Output the (x, y) coordinate of the center of the cell containing the given text.  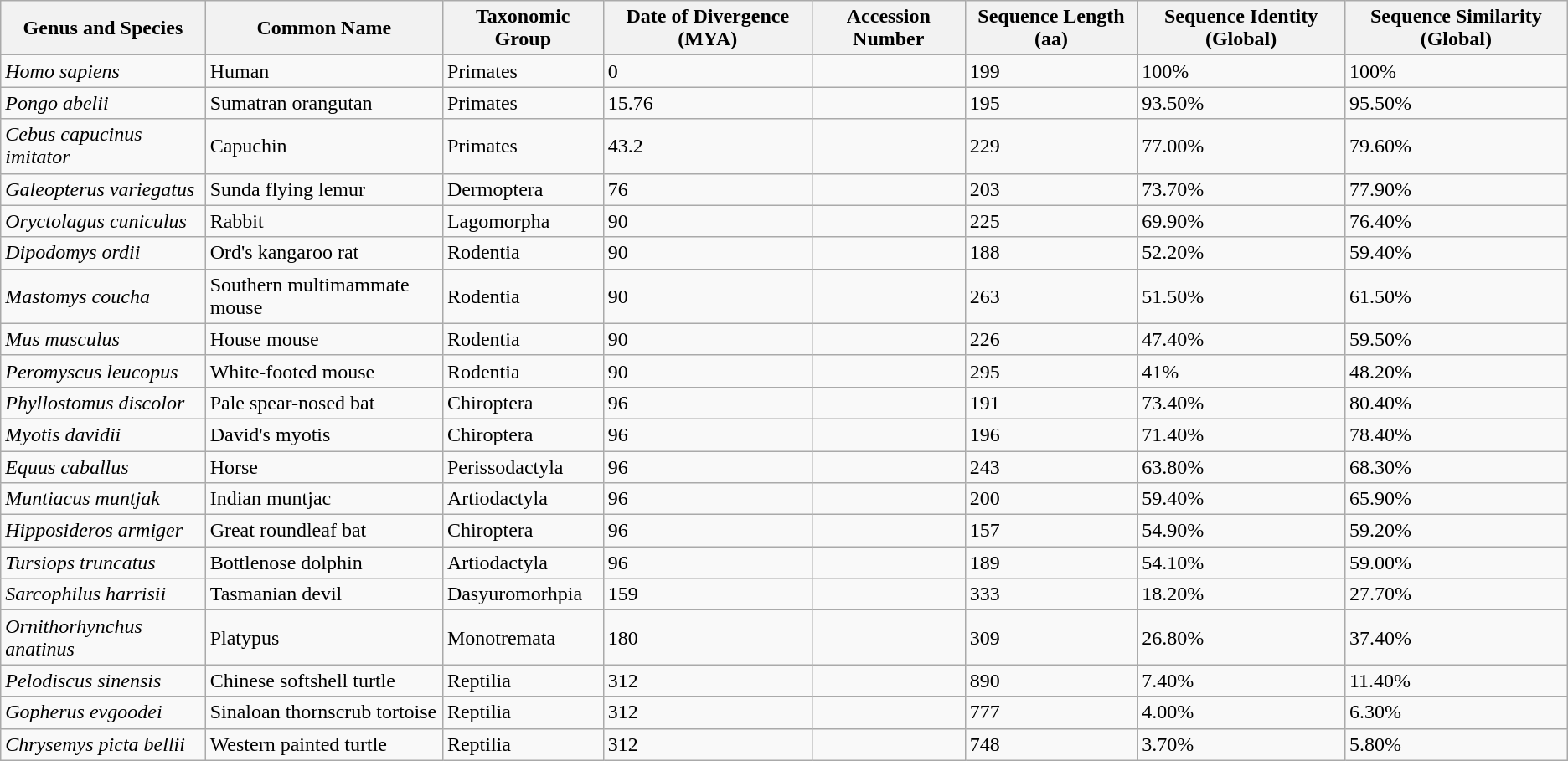
309 (1051, 638)
Capuchin (323, 146)
Bottlenose dolphin (323, 563)
Gopherus evgoodei (103, 712)
93.50% (1241, 103)
180 (707, 638)
18.20% (1241, 594)
52.20% (1241, 253)
54.10% (1241, 563)
263 (1051, 296)
Sunda flying lemur (323, 189)
Monotremata (523, 638)
Indian muntjac (323, 499)
15.76 (707, 103)
Homo sapiens (103, 71)
Sequence Identity (Global) (1241, 28)
68.30% (1456, 466)
191 (1051, 403)
Lagomorpha (523, 221)
59.00% (1456, 563)
Equus caballus (103, 466)
Ornithorhynchus anatinus (103, 638)
890 (1051, 681)
80.40% (1456, 403)
189 (1051, 563)
Phyllostomus discolor (103, 403)
76.40% (1456, 221)
4.00% (1241, 712)
777 (1051, 712)
6.30% (1456, 712)
Chinese softshell turtle (323, 681)
Sequence Similarity (Global) (1456, 28)
157 (1051, 531)
Muntiacus muntjak (103, 499)
David's myotis (323, 434)
Sinaloan thornscrub tortoise (323, 712)
79.60% (1456, 146)
63.80% (1241, 466)
77.90% (1456, 189)
Accession Number (888, 28)
Hipposideros armiger (103, 531)
Mastomys coucha (103, 296)
Western painted turtle (323, 744)
78.40% (1456, 434)
203 (1051, 189)
41% (1241, 371)
159 (707, 594)
333 (1051, 594)
229 (1051, 146)
Sequence Length (aa) (1051, 28)
61.50% (1456, 296)
5.80% (1456, 744)
Cebus capucinus imitator (103, 146)
226 (1051, 339)
59.20% (1456, 531)
Mus musculus (103, 339)
Myotis davidii (103, 434)
Tursiops truncatus (103, 563)
73.40% (1241, 403)
77.00% (1241, 146)
Genus and Species (103, 28)
43.2 (707, 146)
Oryctolagus cuniculus (103, 221)
11.40% (1456, 681)
Pelodiscus sinensis (103, 681)
225 (1051, 221)
37.40% (1456, 638)
199 (1051, 71)
Great roundleaf bat (323, 531)
69.90% (1241, 221)
Perissodactyla (523, 466)
Human (323, 71)
51.50% (1241, 296)
Rabbit (323, 221)
243 (1051, 466)
196 (1051, 434)
Tasmanian devil (323, 594)
Dermoptera (523, 189)
Sarcophilus harrisii (103, 594)
Horse (323, 466)
Galeopterus variegatus (103, 189)
Pongo abelii (103, 103)
7.40% (1241, 681)
95.50% (1456, 103)
Common Name (323, 28)
Platypus (323, 638)
748 (1051, 744)
Peromyscus leucopus (103, 371)
48.20% (1456, 371)
59.50% (1456, 339)
188 (1051, 253)
200 (1051, 499)
73.70% (1241, 189)
White-footed mouse (323, 371)
26.80% (1241, 638)
0 (707, 71)
76 (707, 189)
Pale spear-nosed bat (323, 403)
Southern multimammate mouse (323, 296)
Dasyuromorhpia (523, 594)
195 (1051, 103)
Chrysemys picta bellii (103, 744)
54.90% (1241, 531)
Ord's kangaroo rat (323, 253)
Taxonomic Group (523, 28)
Dipodomys ordii (103, 253)
295 (1051, 371)
Sumatran orangutan (323, 103)
71.40% (1241, 434)
65.90% (1456, 499)
3.70% (1241, 744)
47.40% (1241, 339)
27.70% (1456, 594)
House mouse (323, 339)
Date of Divergence (MYA) (707, 28)
